Output the (x, y) coordinate of the center of the cell containing the given text.  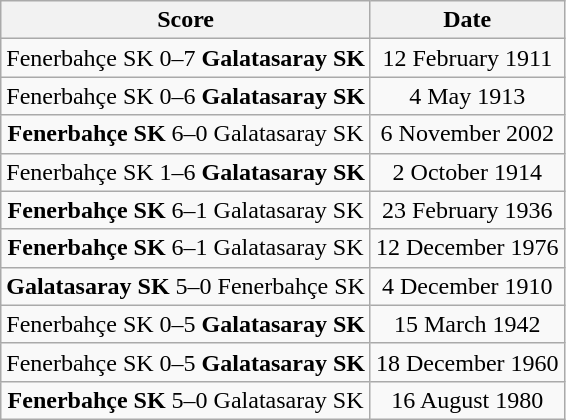
16 August 1980 (467, 400)
12 December 1976 (467, 248)
18 December 1960 (467, 362)
Galatasaray SK 5–0 Fenerbahçe SK (186, 286)
2 October 1914 (467, 172)
Fenerbahçe SK 0–7 Galatasaray SK (186, 58)
Date (467, 20)
15 March 1942 (467, 324)
Fenerbahçe SK 1–6 Galatasaray SK (186, 172)
Fenerbahçe SK 5–0 Galatasaray SK (186, 400)
4 May 1913 (467, 96)
Score (186, 20)
Fenerbahçe SK 0–6 Galatasaray SK (186, 96)
Fenerbahçe SK 6–0 Galatasaray SK (186, 134)
4 December 1910 (467, 286)
6 November 2002 (467, 134)
23 February 1936 (467, 210)
12 February 1911 (467, 58)
